Locate the cell with the specified text and output its (X, Y) center coordinate. 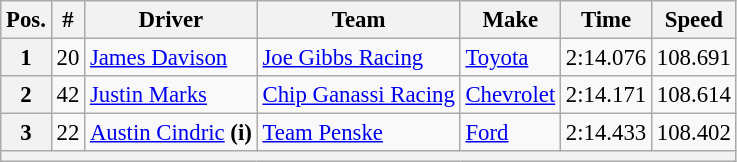
1 (26, 58)
Ford (510, 133)
2:14.076 (606, 58)
Team (358, 20)
20 (68, 58)
2 (26, 95)
Chevrolet (510, 95)
108.614 (694, 95)
108.402 (694, 133)
Joe Gibbs Racing (358, 58)
Pos. (26, 20)
Make (510, 20)
Justin Marks (172, 95)
# (68, 20)
Time (606, 20)
Speed (694, 20)
Driver (172, 20)
Toyota (510, 58)
James Davison (172, 58)
2:14.171 (606, 95)
108.691 (694, 58)
42 (68, 95)
22 (68, 133)
Team Penske (358, 133)
Austin Cindric (i) (172, 133)
3 (26, 133)
Chip Ganassi Racing (358, 95)
2:14.433 (606, 133)
